Find where the given text appears and provide that cell's center as [X, Y] coordinate. 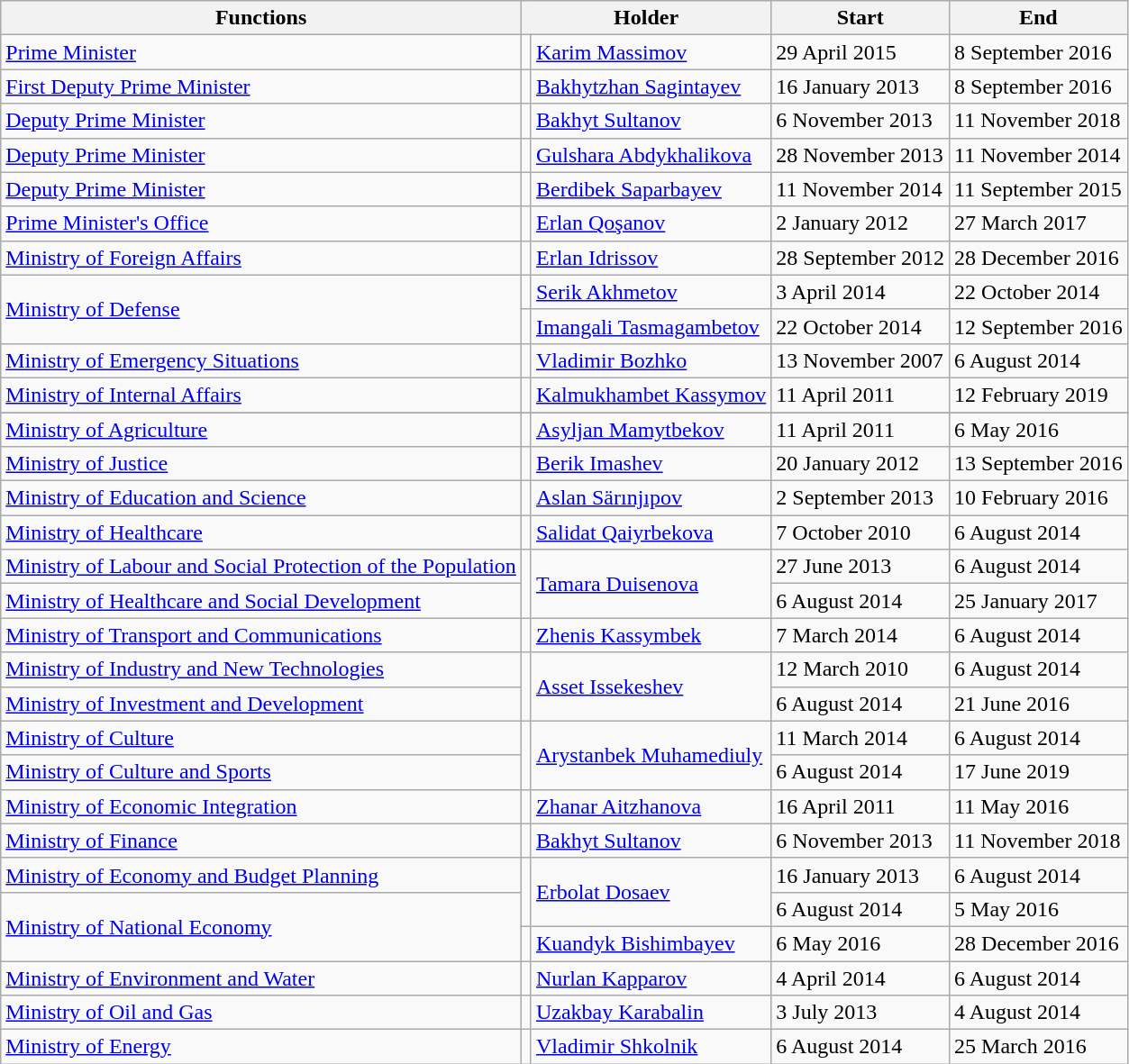
Ministry of Economy and Budget Planning [261, 875]
11 May 2016 [1039, 806]
Vladimir Bozhko [651, 360]
3 July 2013 [860, 1013]
13 November 2007 [860, 360]
17 June 2019 [1039, 772]
16 April 2011 [860, 806]
Ministry of Economic Integration [261, 806]
Ministry of Finance [261, 841]
21 June 2016 [1039, 704]
2 September 2013 [860, 498]
11 March 2014 [860, 738]
Aslan Särınjıpov [651, 498]
Vladimir Shkolnik [651, 1047]
Ministry of Culture and Sports [261, 772]
Salidat Qaiyrbekova [651, 532]
5 May 2016 [1039, 909]
27 June 2013 [860, 567]
29 April 2015 [860, 52]
Bakhytzhan Sagintayev [651, 86]
Ministry of Defense [261, 309]
25 January 2017 [1039, 601]
Ministry of Energy [261, 1047]
3 April 2014 [860, 292]
Holder [645, 18]
27 March 2017 [1039, 223]
Ministry of Education and Science [261, 498]
Erlan Qoşanov [651, 223]
25 March 2016 [1039, 1047]
Ministry of Environment and Water [261, 978]
Prime Minister's Office [261, 223]
Zhanar Aitzhanova [651, 806]
Start [860, 18]
Erlan Idrissov [651, 258]
Kuandyk Bishimbayev [651, 943]
Zhenis Kassymbek [651, 635]
Ministry of Industry and New Technologies [261, 669]
7 March 2014 [860, 635]
4 August 2014 [1039, 1013]
Tamara Duisenova [651, 584]
Ministry of Healthcare [261, 532]
10 February 2016 [1039, 498]
Functions [261, 18]
4 April 2014 [860, 978]
Arystanbek Muhamediuly [651, 755]
Gulshara Abdykhalikova [651, 155]
First Deputy Prime Minister [261, 86]
Asyljan Mamytbekov [651, 430]
Ministry of Oil and Gas [261, 1013]
20 January 2012 [860, 464]
28 November 2013 [860, 155]
Ministry of Healthcare and Social Development [261, 601]
Ministry of Emergency Situations [261, 360]
Uzakbay Karabalin [651, 1013]
Berik Imashev [651, 464]
2 January 2012 [860, 223]
12 September 2016 [1039, 326]
11 September 2015 [1039, 189]
12 March 2010 [860, 669]
Serik Akhmetov [651, 292]
End [1039, 18]
Asset Issekeshev [651, 687]
Berdibek Saparbayev [651, 189]
13 September 2016 [1039, 464]
Ministry of Transport and Communications [261, 635]
Ministry of National Economy [261, 926]
Ministry of Labour and Social Protection of the Population [261, 567]
28 September 2012 [860, 258]
Kalmukhambet Kassymov [651, 395]
Nurlan Kapparov [651, 978]
Ministry of Culture [261, 738]
Erbolat Dosaev [651, 892]
Ministry of Foreign Affairs [261, 258]
Prime Minister [261, 52]
12 February 2019 [1039, 395]
Ministry of Internal Affairs [261, 395]
Imangali Tasmagambetov [651, 326]
7 October 2010 [860, 532]
Ministry of Agriculture [261, 430]
Ministry of Justice [261, 464]
Karim Massimov [651, 52]
Ministry of Investment and Development [261, 704]
